For the text-containing cell, return its midpoint in [X, Y] coordinate format. 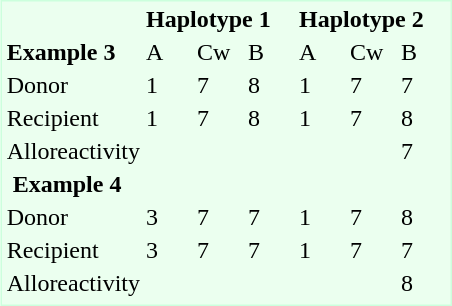
Example 3 [73, 53]
Example 4 [226, 185]
Haplotype 2 [373, 19]
Haplotype 1 [219, 19]
